Pinpoint the cell where the given text exists, returning its [x, y] midpoint coordinate. 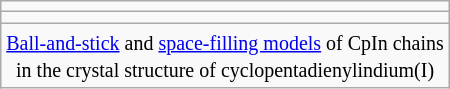
Ball-and-stick and space-filling models of CpIn chainsin the crystal structure of cyclopentadienylindium(I) [226, 56]
